Return the (x, y) coordinate for the center point of the cell that contains the specified text.  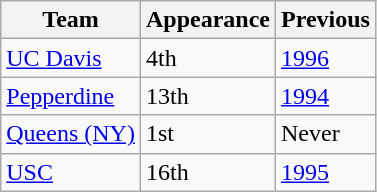
Queens (NY) (71, 134)
Previous (325, 20)
16th (208, 172)
13th (208, 96)
1st (208, 134)
UC Davis (71, 58)
Appearance (208, 20)
Pepperdine (71, 96)
USC (71, 172)
4th (208, 58)
1995 (325, 172)
1994 (325, 96)
Team (71, 20)
Never (325, 134)
1996 (325, 58)
